Pinpoint the cell where the given text exists, returning its [x, y] midpoint coordinate. 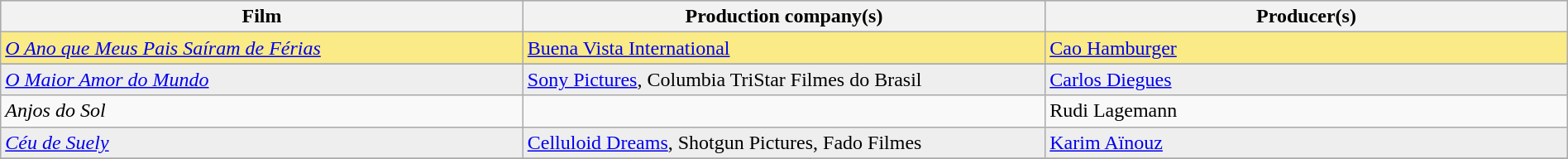
Karim Aïnouz [1307, 142]
O Maior Amor do Mundo [262, 79]
Film [262, 17]
Sony Pictures, Columbia TriStar Filmes do Brasil [784, 79]
Rudi Lagemann [1307, 111]
O Ano que Meus Pais Saíram de Férias [262, 48]
Celluloid Dreams, Shotgun Pictures, Fado Filmes [784, 142]
Producer(s) [1307, 17]
Production company(s) [784, 17]
Buena Vista International [784, 48]
Carlos Diegues [1307, 79]
Anjos do Sol [262, 111]
Céu de Suely [262, 142]
Cao Hamburger [1307, 48]
